Search for the cell housing the specified text and yield its [x, y] center coordinate. 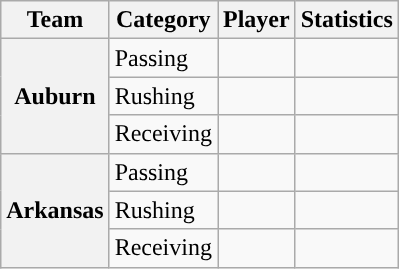
Team [55, 20]
Arkansas [55, 210]
Category [163, 20]
Statistics [346, 20]
Auburn [55, 96]
Player [257, 20]
